Extract the (x, y) coordinate from the center of the cell holding the provided text.  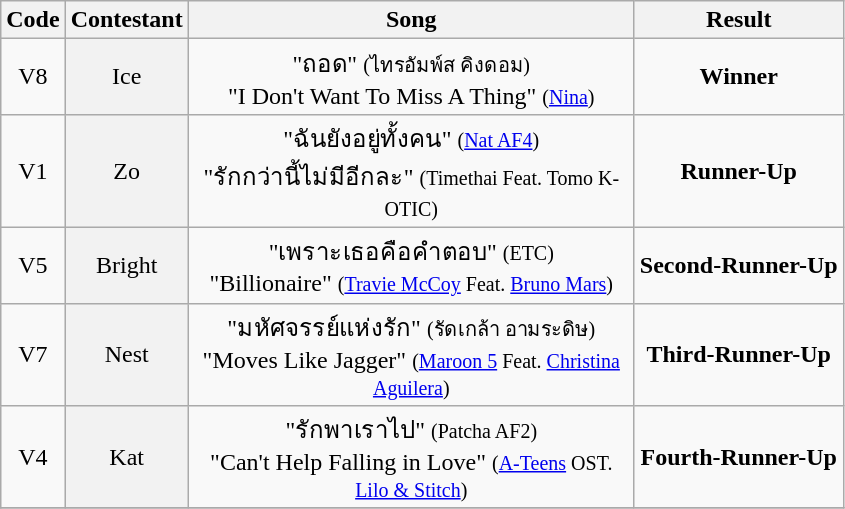
Fourth-Runner-Up (738, 458)
"ถอด" (ไทรอัมพ์ส คิงดอม) "I Don't Want To Miss A Thing" (Nina) (411, 77)
Code (33, 20)
Zo (126, 170)
Kat (126, 458)
"ฉันยังอยู่ทั้งคน" (Nat AF4) "รักกว่านี้ไม่มีอีกละ" (Timethai Feat. Tomo K-OTIC) (411, 170)
V4 (33, 458)
Second-Runner-Up (738, 265)
Bright (126, 265)
Result (738, 20)
Nest (126, 354)
V7 (33, 354)
V5 (33, 265)
Ice (126, 77)
"มหัศจรรย์แห่งรัก" (รัดเกล้า อามระดิษ) "Moves Like Jagger" (Maroon 5 Feat. Christina Aguilera) (411, 354)
V8 (33, 77)
Contestant (126, 20)
Song (411, 20)
Third-Runner-Up (738, 354)
Winner (738, 77)
"รักพาเราไป" (Patcha AF2) "Can't Help Falling in Love" (A-Teens OST. Lilo & Stitch) (411, 458)
"เพราะเธอคือคำตอบ" (ETC) "Billionaire" (Travie McCoy Feat. Bruno Mars) (411, 265)
V1 (33, 170)
Runner-Up (738, 170)
